Return [X, Y] of the center of cell containing provided text 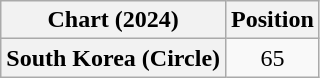
Chart (2024) [114, 20]
65 [273, 58]
Position [273, 20]
South Korea (Circle) [114, 58]
